Scan for the cell matching the given text and deliver its (X, Y) coordinate at center. 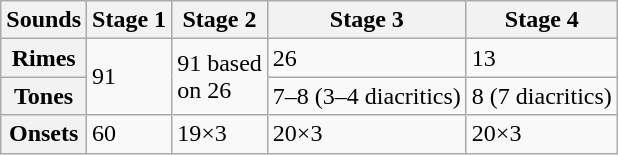
Stage 3 (366, 20)
Onsets (44, 134)
8 (7 diacritics) (542, 96)
Sounds (44, 20)
Rimes (44, 58)
13 (542, 58)
60 (130, 134)
Stage 1 (130, 20)
19×3 (220, 134)
Tones (44, 96)
Stage 4 (542, 20)
7–8 (3–4 diacritics) (366, 96)
Stage 2 (220, 20)
26 (366, 58)
91 (130, 77)
91 basedon 26 (220, 77)
